Locate the cell with the specified text and output its [x, y] center coordinate. 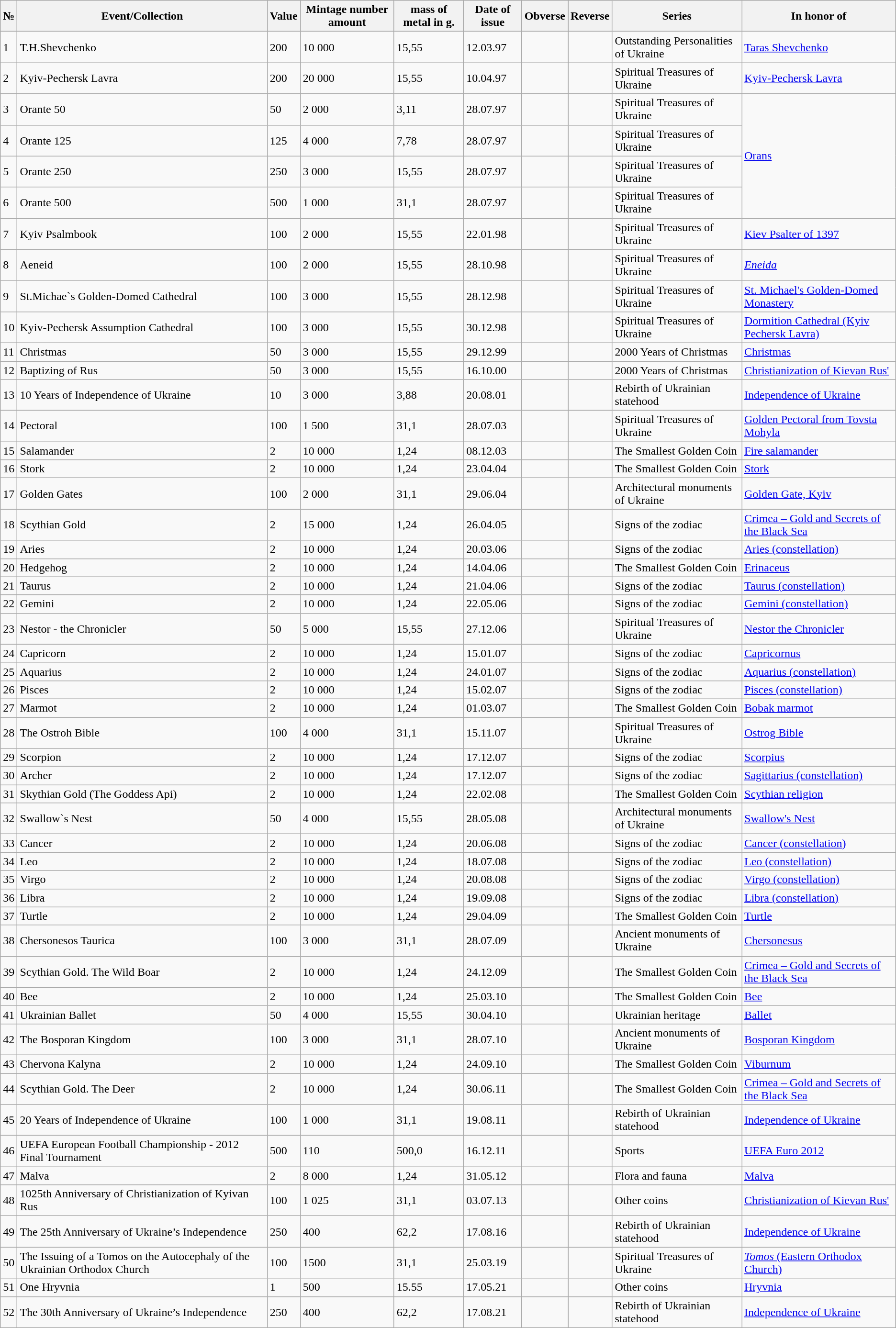
30.04.10 [493, 1015]
03.07.13 [493, 1200]
Mintage number amount [347, 16]
16.10.00 [493, 370]
Obverse [545, 16]
10 Years of Independence of Ukraine [142, 395]
Series [677, 16]
16.12.11 [493, 1151]
Nestor the Chronicler [819, 629]
Aquarius [142, 671]
St. Michael's Golden-Domed Monastery [819, 296]
Nestor - the Chronicler [142, 629]
22.05.06 [493, 604]
20.08.08 [493, 880]
44 [9, 1088]
29.12.99 [493, 352]
10.04.97 [493, 78]
3,11 [429, 109]
The Ostroh Bible [142, 732]
Date of issue [493, 16]
51 [9, 1287]
28.07.03 [493, 426]
08.12.03 [493, 451]
39 [9, 971]
Eneida [819, 265]
20 [9, 568]
20 000 [347, 78]
Scorpius [819, 758]
7,78 [429, 141]
Flora and fauna [677, 1176]
36 [9, 898]
22 [9, 604]
27.12.06 [493, 629]
Orans [819, 156]
Chersonesos Taurica [142, 941]
31.05.12 [493, 1176]
19.09.08 [493, 898]
31 [9, 794]
20 Years of Independence of Ukraine [142, 1120]
Marmot [142, 708]
Pisces (constellation) [819, 690]
Chervona Kalyna [142, 1064]
Kyiv-Pechersk Assumption Cathedral [142, 327]
Golden Gates [142, 494]
22.01.98 [493, 234]
Aries [142, 549]
Event/Collection [142, 16]
Cancer (constellation) [819, 843]
The 25th Anniversary of Ukraine’s Independence [142, 1232]
Leo (constellation) [819, 861]
Virgo (constellation) [819, 880]
30.12.98 [493, 327]
Kyiv Psalmbook [142, 234]
№ [9, 16]
Bosporan Kingdom [819, 1039]
19.08.11 [493, 1120]
Pisces [142, 690]
41 [9, 1015]
17.08.16 [493, 1232]
6 [9, 203]
Ballet [819, 1015]
24.12.09 [493, 971]
12 [9, 370]
Kiev Psalter of 1397 [819, 234]
Scythian Gold. The Wild Boar [142, 971]
29.06.04 [493, 494]
13 [9, 395]
Fire salamander [819, 451]
40 [9, 996]
28.05.08 [493, 818]
17.05.21 [493, 1287]
UEFA European Football Championship - 2012 Final Tournament [142, 1151]
Gemini [142, 604]
Viburnum [819, 1064]
125 [283, 141]
St.Michae`s Golden-Domed Cathedral [142, 296]
Orante 250 [142, 171]
15.01.07 [493, 653]
28 [9, 732]
37 [9, 916]
27 [9, 708]
28.07.10 [493, 1039]
19 [9, 549]
25.03.10 [493, 996]
The Issuing of a Tomos on the Autocephaly of the Ukrainian Orthodox Church [142, 1262]
Scythian Gold. The Deer [142, 1088]
35 [9, 880]
15.55 [429, 1287]
1 500 [347, 426]
26.04.05 [493, 525]
Sagittarius (constellation) [819, 776]
9 [9, 296]
18 [9, 525]
Capricorn [142, 653]
Chersonesus [819, 941]
500,0 [429, 1151]
23.04.04 [493, 469]
Taurus [142, 586]
1025th Anniversary of Christianization of Kyivan Rus [142, 1200]
46 [9, 1151]
1 025 [347, 1200]
Capricornus [819, 653]
Gemini (constellation) [819, 604]
Swallow's Nest [819, 818]
Orante 500 [142, 203]
11 [9, 352]
15.11.07 [493, 732]
32 [9, 818]
17.08.21 [493, 1312]
Reverse [590, 16]
Golden Gate, Kyiv [819, 494]
Outstanding Personalities of Ukraine [677, 47]
15 000 [347, 525]
In honor of [819, 16]
Libra [142, 898]
T.H.Shevchenko [142, 47]
3,88 [429, 395]
mass of metal in g. [429, 16]
Salamander [142, 451]
22.02.08 [493, 794]
The 30th Anniversary of Ukraine’s Independence [142, 1312]
4 [9, 141]
Dormition Cathedral (Kyiv Pechersk Lavra) [819, 327]
16 [9, 469]
18.07.08 [493, 861]
15 [9, 451]
14 [9, 426]
Swallow`s Nest [142, 818]
Bobak marmot [819, 708]
Leo [142, 861]
1500 [347, 1262]
Skythian Gold (The Goddess Api) [142, 794]
42 [9, 1039]
48 [9, 1200]
Aries (constellation) [819, 549]
Golden Pectoral from Tovsta Mohyla [819, 426]
28.07.09 [493, 941]
Tomos (Eastern Orthodox Church) [819, 1262]
UEFA Euro 2012 [819, 1151]
Ukrainian heritage [677, 1015]
Ostrog Bible [819, 732]
Aeneid [142, 265]
28.12.98 [493, 296]
29.04.09 [493, 916]
Libra (constellation) [819, 898]
Aquarius (constellation) [819, 671]
Sports [677, 1151]
8 [9, 265]
110 [347, 1151]
17 [9, 494]
8 000 [347, 1176]
24.01.07 [493, 671]
33 [9, 843]
29 [9, 758]
Ukrainian Ballet [142, 1015]
01.03.07 [493, 708]
24 [9, 653]
24.09.10 [493, 1064]
The Bosporan Kingdom [142, 1039]
38 [9, 941]
34 [9, 861]
Scorpion [142, 758]
20.06.08 [493, 843]
5 [9, 171]
43 [9, 1064]
Erinaceus [819, 568]
45 [9, 1120]
Cancer [142, 843]
Orante 125 [142, 141]
25 [9, 671]
12.03.97 [493, 47]
Archer [142, 776]
21 [9, 586]
Baptizing of Rus [142, 370]
Scythian Gold [142, 525]
30.06.11 [493, 1088]
Taurus (constellation) [819, 586]
Hryvnia [819, 1287]
28.10.98 [493, 265]
30 [9, 776]
Pectoral [142, 426]
7 [9, 234]
Virgo [142, 880]
25.03.19 [493, 1262]
15.02.07 [493, 690]
3 [9, 109]
26 [9, 690]
23 [9, 629]
Orante 50 [142, 109]
20.08.01 [493, 395]
49 [9, 1232]
52 [9, 1312]
47 [9, 1176]
Hedgehog [142, 568]
Scythian religion [819, 794]
Taras Shevchenko [819, 47]
5 000 [347, 629]
21.04.06 [493, 586]
20.03.06 [493, 549]
One Hryvnia [142, 1287]
14.04.06 [493, 568]
Value [283, 16]
